Return the (x, y) coordinate for the center point of the cell that contains the specified text.  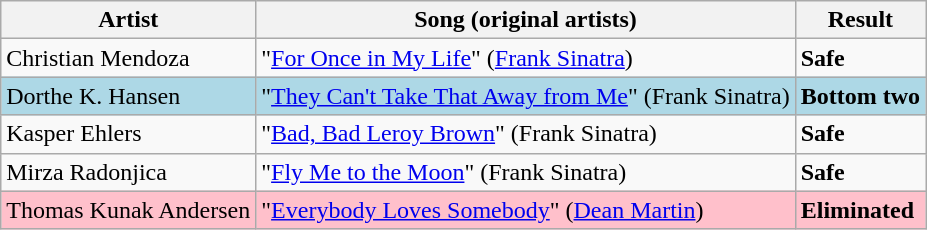
"Fly Me to the Moon" (Frank Sinatra) (526, 172)
Bottom two (860, 96)
Result (860, 20)
Eliminated (860, 210)
Christian Mendoza (128, 58)
Thomas Kunak Andersen (128, 210)
Dorthe K. Hansen (128, 96)
"They Can't Take That Away from Me" (Frank Sinatra) (526, 96)
"Everybody Loves Somebody" (Dean Martin) (526, 210)
Song (original artists) (526, 20)
Artist (128, 20)
"For Once in My Life" (Frank Sinatra) (526, 58)
"Bad, Bad Leroy Brown" (Frank Sinatra) (526, 134)
Kasper Ehlers (128, 134)
Mirza Radonjica (128, 172)
